Find where the given text appears and provide that cell's center as (x, y) coordinate. 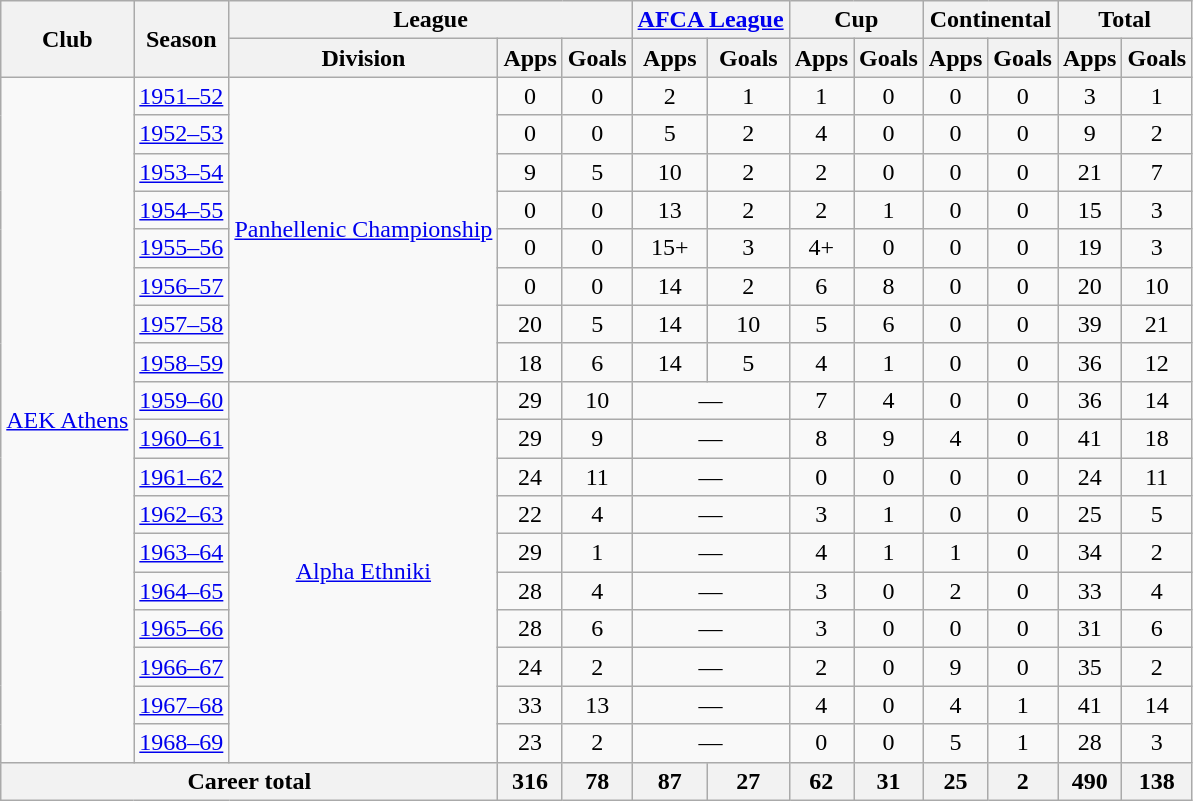
Division (364, 58)
62 (821, 781)
Alpha Ethniki (364, 572)
1955–56 (182, 248)
1962–63 (182, 515)
19 (1090, 248)
AFCA League (710, 20)
22 (530, 515)
League (430, 20)
34 (1090, 553)
15+ (670, 248)
1953–54 (182, 172)
87 (670, 781)
1965–66 (182, 629)
490 (1090, 781)
316 (530, 781)
78 (597, 781)
1968–69 (182, 743)
4+ (821, 248)
138 (1157, 781)
1957–58 (182, 324)
Panhellenic Championship (364, 229)
1967–68 (182, 705)
1963–64 (182, 553)
Career total (250, 781)
1964–65 (182, 591)
15 (1090, 210)
1951–52 (182, 96)
1966–67 (182, 667)
Club (68, 39)
1961–62 (182, 477)
1956–57 (182, 286)
1954–55 (182, 210)
1960–61 (182, 438)
1958–59 (182, 362)
Season (182, 39)
Cup (856, 20)
23 (530, 743)
Continental (990, 20)
Total (1125, 20)
35 (1090, 667)
27 (748, 781)
1959–60 (182, 400)
1952–53 (182, 134)
AEK Athens (68, 420)
12 (1157, 362)
39 (1090, 324)
